Return the (X, Y) coordinate for the center point of the cell that contains the specified text.  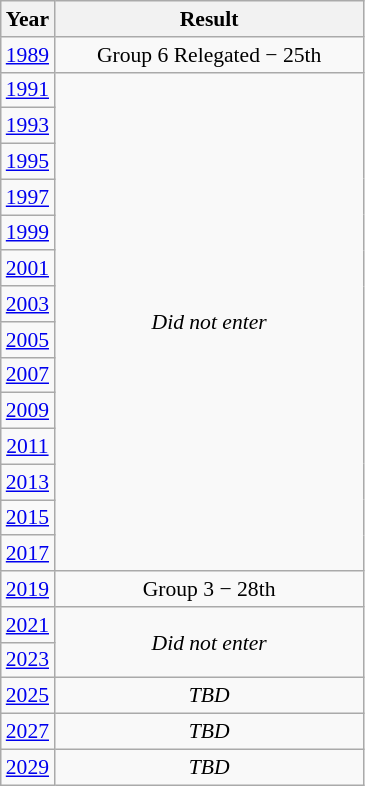
2019 (28, 589)
2011 (28, 447)
2001 (28, 269)
2021 (28, 625)
2009 (28, 411)
2013 (28, 482)
2005 (28, 340)
2027 (28, 732)
Result (209, 19)
Group 6 Relegated − 25th (209, 55)
2025 (28, 696)
2015 (28, 518)
1989 (28, 55)
Group 3 − 28th (209, 589)
2023 (28, 660)
2003 (28, 304)
2029 (28, 767)
1995 (28, 162)
1999 (28, 233)
1997 (28, 197)
1991 (28, 90)
2007 (28, 375)
2017 (28, 554)
1993 (28, 126)
Year (28, 19)
